Pinpoint the cell where the given text exists, returning its [X, Y] midpoint coordinate. 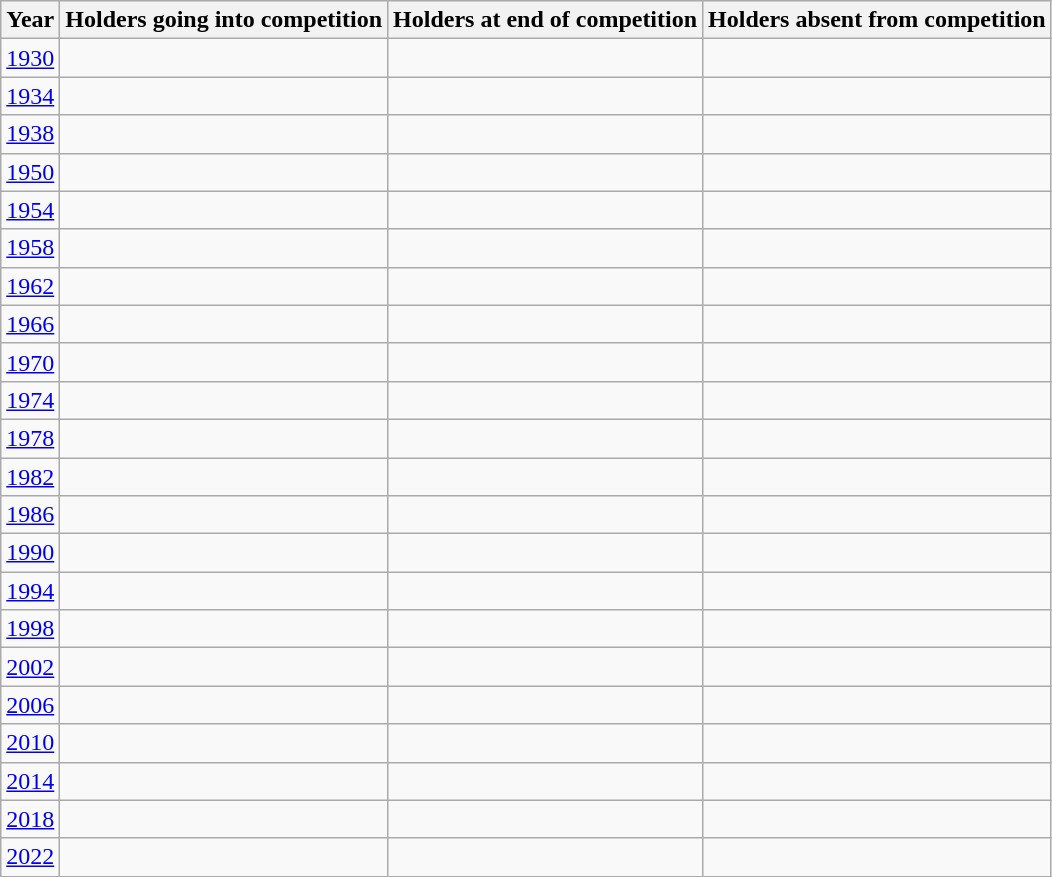
1982 [30, 477]
2010 [30, 743]
1994 [30, 591]
1954 [30, 210]
2002 [30, 667]
1934 [30, 96]
1962 [30, 286]
2014 [30, 781]
2006 [30, 705]
Holders at end of competition [546, 20]
1986 [30, 515]
Year [30, 20]
Holders going into competition [224, 20]
2022 [30, 857]
1950 [30, 172]
1938 [30, 134]
1958 [30, 248]
Holders absent from competition [878, 20]
1990 [30, 553]
1966 [30, 324]
1930 [30, 58]
1978 [30, 438]
1974 [30, 400]
2018 [30, 819]
1998 [30, 629]
1970 [30, 362]
